Pinpoint the cell where the given text exists, returning its (x, y) midpoint coordinate. 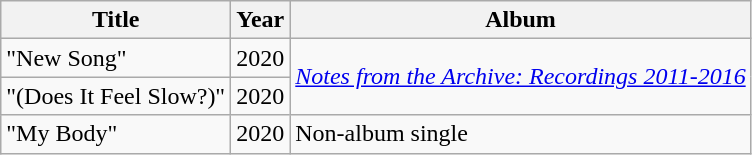
Year (260, 20)
"(Does It Feel Slow?)" (116, 96)
Notes from the Archive: Recordings 2011-2016 (520, 77)
"New Song" (116, 58)
Album (520, 20)
Title (116, 20)
Non-album single (520, 134)
"My Body" (116, 134)
